Search for the cell housing the specified text and yield its (X, Y) center coordinate. 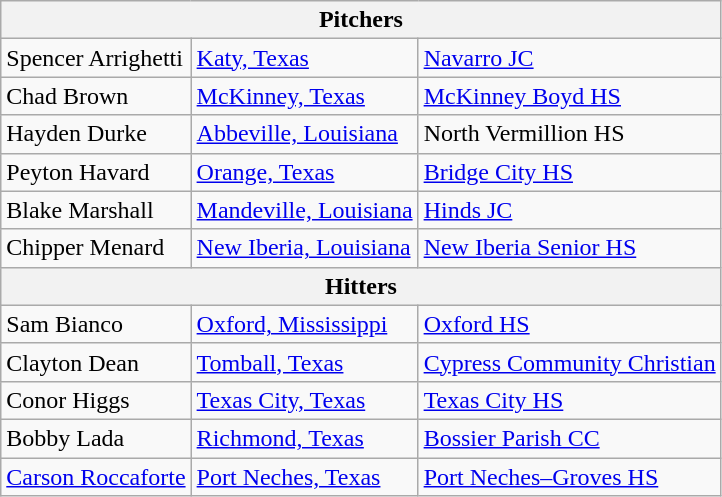
Blake Marshall (96, 210)
McKinney Boyd HS (570, 96)
Richmond, Texas (304, 438)
Cypress Community Christian (570, 362)
Bridge City HS (570, 172)
Navarro JC (570, 58)
Oxford, Mississippi (304, 324)
Clayton Dean (96, 362)
Texas City, Texas (304, 400)
Hayden Durke (96, 134)
Hitters (361, 286)
Chipper Menard (96, 248)
New Iberia, Louisiana (304, 248)
Bossier Parish CC (570, 438)
Conor Higgs (96, 400)
Chad Brown (96, 96)
Sam Bianco (96, 324)
Spencer Arrighetti (96, 58)
North Vermillion HS (570, 134)
Texas City HS (570, 400)
Carson Roccaforte (96, 477)
Bobby Lada (96, 438)
Peyton Havard (96, 172)
New Iberia Senior HS (570, 248)
McKinney, Texas (304, 96)
Abbeville, Louisiana (304, 134)
Katy, Texas (304, 58)
Port Neches, Texas (304, 477)
Mandeville, Louisiana (304, 210)
Orange, Texas (304, 172)
Oxford HS (570, 324)
Pitchers (361, 20)
Tomball, Texas (304, 362)
Hinds JC (570, 210)
Port Neches–Groves HS (570, 477)
